Search for the cell housing the specified text and yield its (x, y) center coordinate. 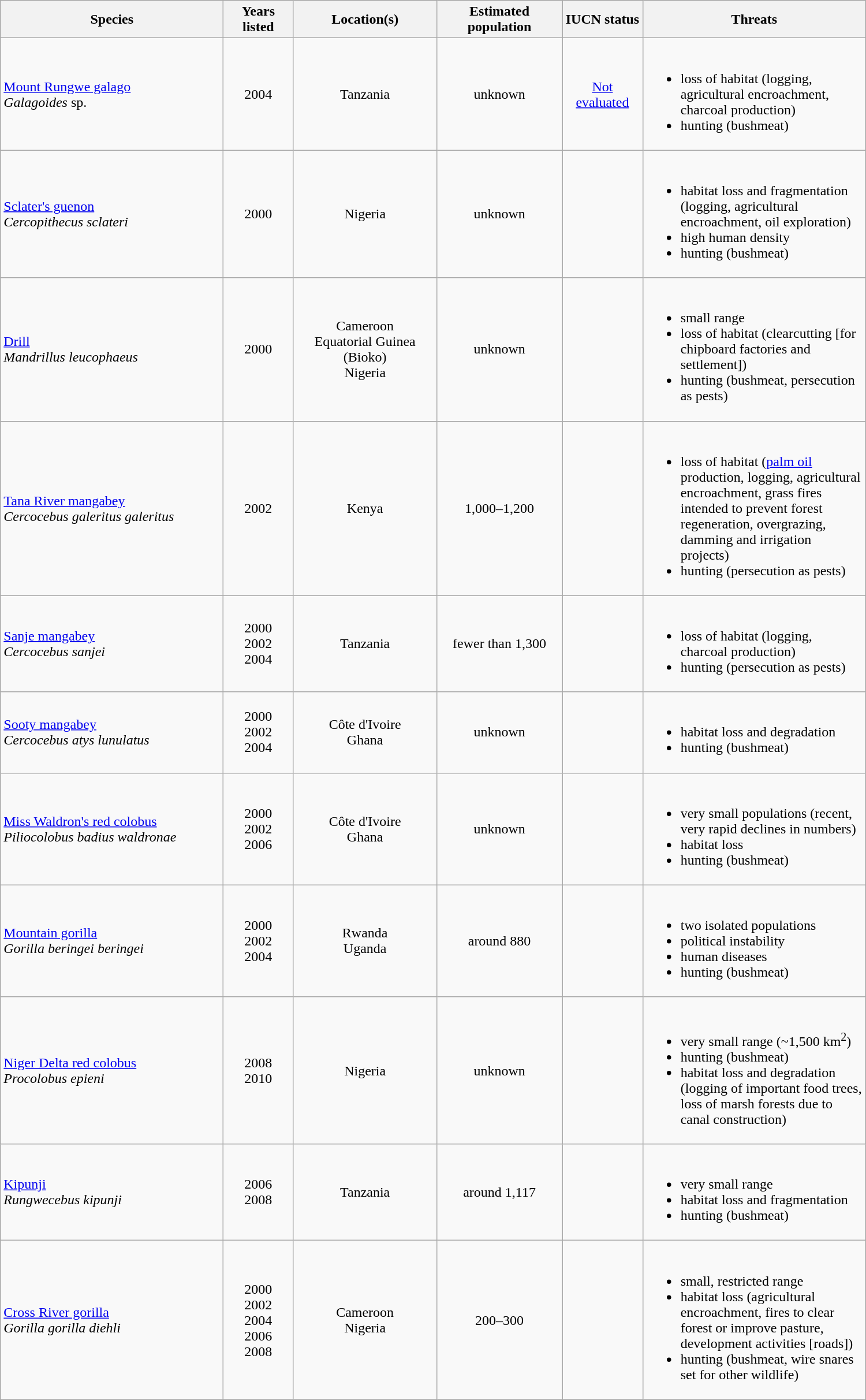
Sanje mangabeyCercocebus sanjei (112, 643)
Niger Delta red colobusProcolobus epieni (112, 1071)
two isolated populationspolitical instabilityhuman diseaseshunting (bushmeat) (754, 941)
around 880 (499, 941)
around 1,117 (499, 1192)
2002 (259, 508)
CameroonEquatorial Guinea (Bioko)Nigeria (365, 349)
200020022006 (259, 829)
200–300 (499, 1320)
habitat loss and degradationhunting (bushmeat) (754, 732)
small rangeloss of habitat (clearcutting [for chipboard factories and settlement])hunting (bushmeat, persecution as pests) (754, 349)
loss of habitat (logging, charcoal production)hunting (persecution as pests) (754, 643)
KipunjiRungwecebus kipunji (112, 1192)
2004 (259, 94)
20002002200420062008 (259, 1320)
Cross River gorillaGorilla gorilla diehli (112, 1320)
RwandaUganda (365, 941)
Kenya (365, 508)
loss of habitat (logging, agricultural encroachment, charcoal production)hunting (bushmeat) (754, 94)
CameroonNigeria (365, 1320)
Location(s) (365, 20)
Miss Waldron's red colobusPiliocolobus badius waldronae (112, 829)
very small rangehabitat loss and fragmentationhunting (bushmeat) (754, 1192)
Mountain gorillaGorilla beringei beringei (112, 941)
Threats (754, 20)
very small populations (recent, very rapid declines in numbers)habitat losshunting (bushmeat) (754, 829)
Species (112, 20)
Mount Rungwe galagoGalagoides sp. (112, 94)
fewer than 1,300 (499, 643)
Not evaluated (603, 94)
Tana River mangabeyCercocebus galeritus galeritus (112, 508)
1,000–1,200 (499, 508)
20062008 (259, 1192)
Sclater's guenonCercopithecus sclateri (112, 214)
Sooty mangabeyCercocebus atys lunulatus (112, 732)
habitat loss and fragmentation (logging, agricultural encroachment, oil exploration)high human densityhunting (bushmeat) (754, 214)
DrillMandrillus leucophaeus (112, 349)
IUCN status (603, 20)
Estimated population (499, 20)
20082010 (259, 1071)
Years listed (259, 20)
